Provide the [X, Y] coordinate of the cell's center where the given text is located.  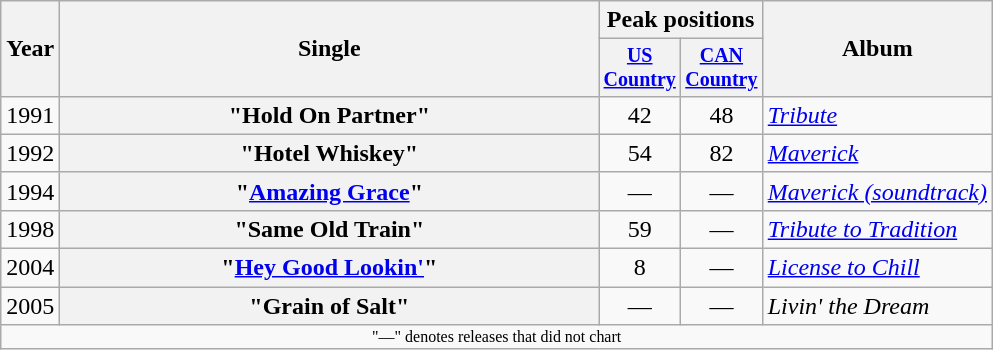
"Hold On Partner" [330, 115]
Tribute [877, 115]
Single [330, 49]
Maverick [877, 153]
"Same Old Train" [330, 229]
48 [722, 115]
42 [640, 115]
Peak positions [680, 20]
License to Chill [877, 268]
"Grain of Salt" [330, 306]
"—" denotes releases that did not chart [497, 337]
"Amazing Grace" [330, 191]
US Country [640, 68]
CAN Country [722, 68]
8 [640, 268]
2005 [30, 306]
"Hey Good Lookin'" [330, 268]
"Hotel Whiskey" [330, 153]
2004 [30, 268]
1991 [30, 115]
Tribute to Tradition [877, 229]
Year [30, 49]
1994 [30, 191]
Album [877, 49]
54 [640, 153]
1998 [30, 229]
Livin' the Dream [877, 306]
82 [722, 153]
Maverick (soundtrack) [877, 191]
59 [640, 229]
1992 [30, 153]
